Identify which cell holds the provided text, then report its (X, Y) central coordinate. 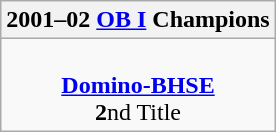
Domino-BHSE2nd Title (138, 85)
2001–02 OB I Champions (138, 20)
